Capture the cell that displays the provided text and extract its (X, Y) central coordinate. 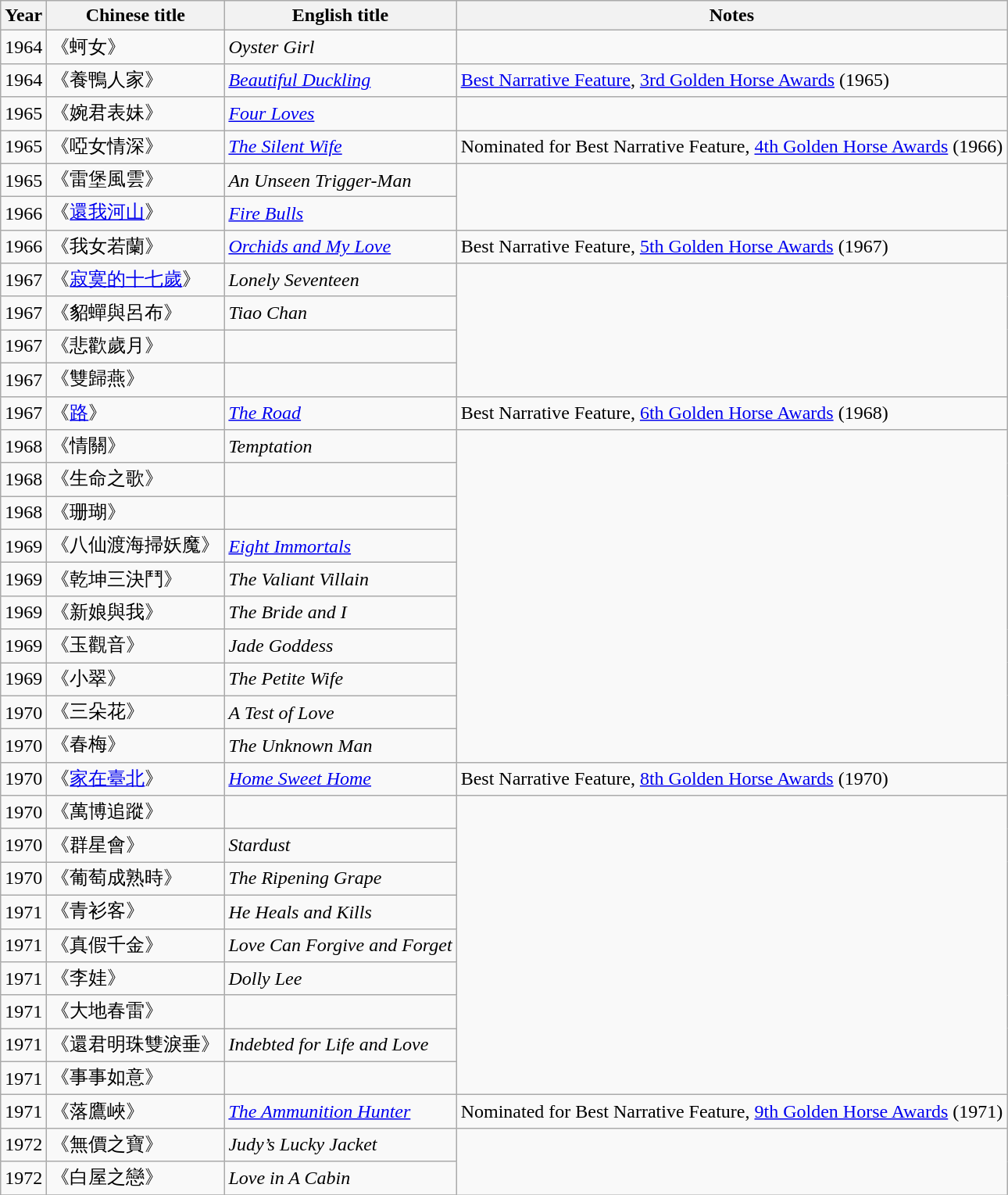
Dolly Lee (341, 979)
Temptation (341, 447)
Nominated for Best Narrative Feature, 4th Golden Horse Awards (1966) (731, 147)
《生命之歌》 (136, 480)
《群星會》 (136, 846)
《我女若蘭》 (136, 247)
Best Narrative Feature, 5th Golden Horse Awards (1967) (731, 247)
An Unseen Trigger-Man (341, 180)
《情關》 (136, 447)
《貂蟬與呂布》 (136, 313)
Notes (731, 16)
《三朵花》 (136, 713)
The Petite Wife (341, 680)
Judy’s Lucky Jacket (341, 1144)
The Bride and I (341, 613)
《乾坤三決鬥》 (136, 580)
《事事如意》 (136, 1079)
《大地春雷》 (136, 1011)
《家在臺北》 (136, 778)
Beautiful Duckling (341, 80)
《李娃》 (136, 979)
Best Narrative Feature, 3rd Golden Horse Awards (1965) (731, 80)
The Silent Wife (341, 147)
《玉觀音》 (136, 646)
Stardust (341, 846)
Lonely Seventeen (341, 280)
English title (341, 16)
Best Narrative Feature, 8th Golden Horse Awards (1970) (731, 778)
《白屋之戀》 (136, 1179)
《路》 (136, 413)
《雙歸燕》 (136, 380)
Four Loves (341, 114)
Nominated for Best Narrative Feature, 9th Golden Horse Awards (1971) (731, 1111)
The Valiant Villain (341, 580)
《還君明珠雙淚垂》 (136, 1046)
The Ripening Grape (341, 878)
Year (23, 16)
The Unknown Man (341, 746)
Home Sweet Home (341, 778)
《珊瑚》 (136, 513)
《無價之寶》 (136, 1144)
《寂寞的十七歲》 (136, 280)
《八仙渡海掃妖魔》 (136, 546)
《養鴨人家》 (136, 80)
He Heals and Kills (341, 911)
《小翠》 (136, 680)
Tiao Chan (341, 313)
Oyster Girl (341, 47)
Indebted for Life and Love (341, 1046)
Love in A Cabin (341, 1179)
《悲歡歲月》 (136, 347)
《婉君表妹》 (136, 114)
《真假千金》 (136, 946)
Best Narrative Feature, 6th Golden Horse Awards (1968) (731, 413)
《啞女情深》 (136, 147)
Orchids and My Love (341, 247)
Eight Immortals (341, 546)
《還我河山》 (136, 214)
《蚵女》 (136, 47)
The Road (341, 413)
《青衫客》 (136, 911)
《葡萄成熟時》 (136, 878)
《落鷹峽》 (136, 1111)
The Ammunition Hunter (341, 1111)
Jade Goddess (341, 646)
Chinese title (136, 16)
A Test of Love (341, 713)
《新娘與我》 (136, 613)
Fire Bulls (341, 214)
Love Can Forgive and Forget (341, 946)
《春梅》 (136, 746)
《萬博追蹤》 (136, 813)
《雷堡風雲》 (136, 180)
